Find where the given text appears and provide that cell's center as (x, y) coordinate. 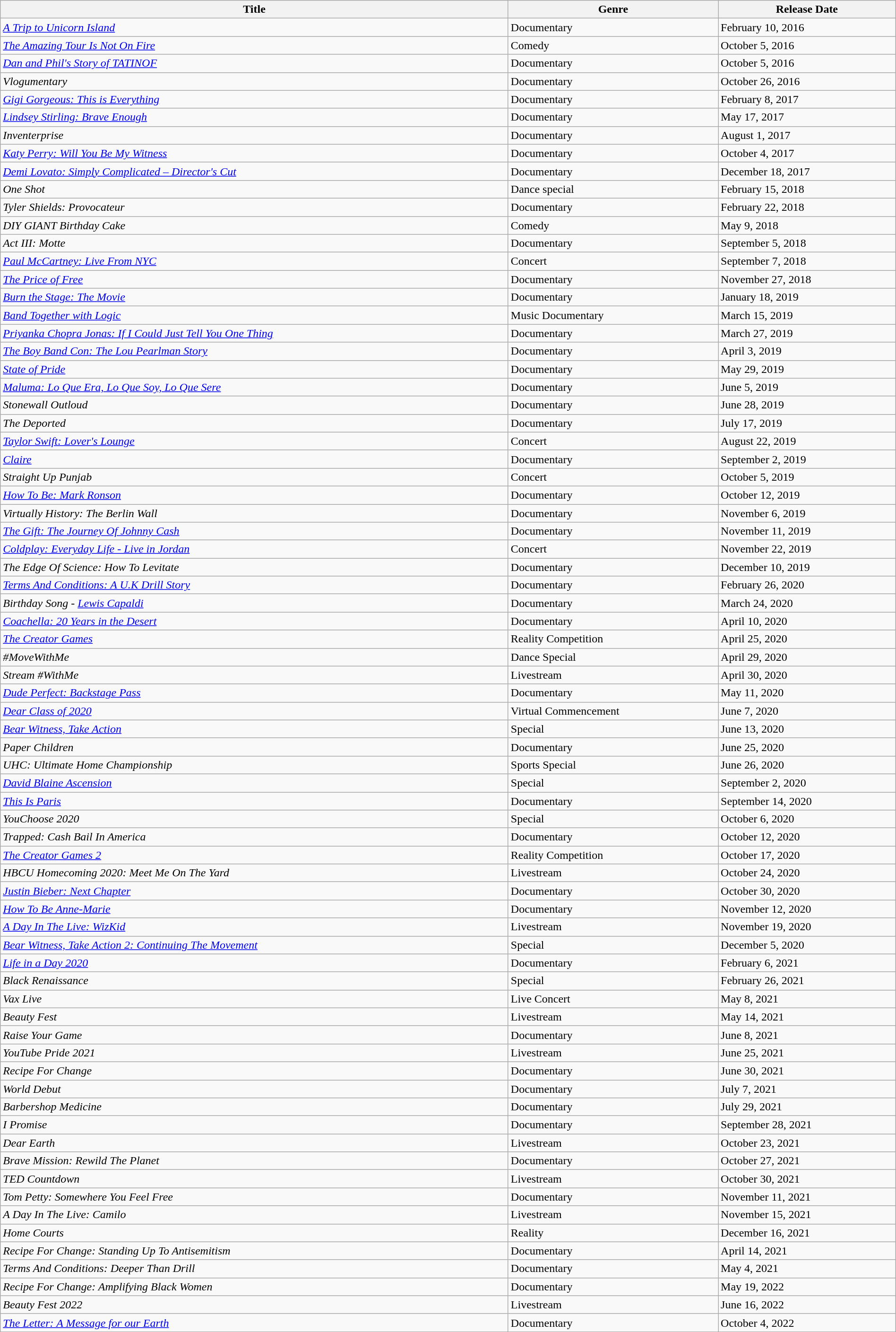
June 16, 2022 (807, 1305)
Bear Witness, Take Action 2: Continuing The Movement (254, 945)
Burn the Stage: The Movie (254, 297)
March 27, 2019 (807, 333)
July 7, 2021 (807, 1089)
May 8, 2021 (807, 999)
Stream #WithMe (254, 675)
Vlogumentary (254, 81)
November 12, 2020 (807, 909)
Beauty Fest (254, 1017)
July 29, 2021 (807, 1107)
October 30, 2021 (807, 1179)
February 15, 2018 (807, 189)
September 14, 2020 (807, 801)
One Shot (254, 189)
Recipe For Change: Standing Up To Antisemitism (254, 1251)
Live Concert (613, 999)
Release Date (807, 9)
Life in a Day 2020 (254, 963)
September 2, 2019 (807, 459)
October 27, 2021 (807, 1161)
May 19, 2022 (807, 1287)
May 14, 2021 (807, 1017)
Brave Mission: Rewild The Planet (254, 1161)
November 27, 2018 (807, 279)
UHC: Ultimate Home Championship (254, 765)
Act III: Motte (254, 243)
August 1, 2017 (807, 135)
YouChoose 2020 (254, 819)
February 26, 2020 (807, 585)
February 22, 2018 (807, 207)
April 29, 2020 (807, 657)
Trapped: Cash Bail In America (254, 837)
How To Be: Mark Ronson (254, 495)
October 6, 2020 (807, 819)
February 8, 2017 (807, 99)
December 16, 2021 (807, 1233)
Genre (613, 9)
October 30, 2020 (807, 891)
September 7, 2018 (807, 261)
June 25, 2021 (807, 1053)
July 17, 2019 (807, 423)
Dear Class of 2020 (254, 711)
March 15, 2019 (807, 315)
October 12, 2020 (807, 837)
The Letter: A Message for our Earth (254, 1323)
November 6, 2019 (807, 513)
October 26, 2016 (807, 81)
Black Renaissance (254, 981)
March 24, 2020 (807, 603)
June 8, 2021 (807, 1035)
Beauty Fest 2022 (254, 1305)
Dear Earth (254, 1143)
DIY GIANT Birthday Cake (254, 225)
TED Countdown (254, 1179)
Terms And Conditions: A U.K Drill Story (254, 585)
May 9, 2018 (807, 225)
The Creator Games (254, 639)
Lindsey Stirling: Brave Enough (254, 117)
June 26, 2020 (807, 765)
February 6, 2021 (807, 963)
HBCU Homecoming 2020: Meet Me On The Yard (254, 873)
World Debut (254, 1089)
David Blaine Ascension (254, 783)
Virtual Commencement (613, 711)
June 28, 2019 (807, 405)
June 13, 2020 (807, 729)
Raise Your Game (254, 1035)
Barbershop Medicine (254, 1107)
#MoveWithMe (254, 657)
February 26, 2021 (807, 981)
Title (254, 9)
Music Documentary (613, 315)
Straight Up Punjab (254, 477)
September 2, 2020 (807, 783)
Katy Perry: Will You Be My Witness (254, 153)
June 25, 2020 (807, 747)
April 25, 2020 (807, 639)
Tyler Shields: Provocateur (254, 207)
Gigi Gorgeous: This is Everything (254, 99)
October 4, 2017 (807, 153)
Paper Children (254, 747)
Stonewall Outloud (254, 405)
September 28, 2021 (807, 1125)
October 23, 2021 (807, 1143)
The Price of Free (254, 279)
Demi Lovato: Simply Complicated – Director's Cut (254, 171)
The Amazing Tour Is Not On Fire (254, 45)
May 29, 2019 (807, 369)
Sports Special (613, 765)
Bear Witness, Take Action (254, 729)
February 10, 2016 (807, 27)
Claire (254, 459)
Virtually History: The Berlin Wall (254, 513)
A Day In The Live: WizKid (254, 927)
October 4, 2022 (807, 1323)
May 11, 2020 (807, 693)
Taylor Swift: Lover's Lounge (254, 441)
November 22, 2019 (807, 549)
The Boy Band Con: The Lou Pearlman Story (254, 351)
October 12, 2019 (807, 495)
Maluma: Lo Que Era, Lo Que Soy, Lo Que Sere (254, 387)
Dude Perfect: Backstage Pass (254, 693)
April 10, 2020 (807, 621)
October 5, 2019 (807, 477)
October 24, 2020 (807, 873)
November 11, 2019 (807, 531)
The Edge Of Science: How To Levitate (254, 567)
Recipe For Change: Amplifying Black Women (254, 1287)
Terms And Conditions: Deeper Than Drill (254, 1269)
Vax Live (254, 999)
Coachella: 20 Years in the Desert (254, 621)
November 19, 2020 (807, 927)
April 14, 2021 (807, 1251)
The Gift: The Journey Of Johnny Cash (254, 531)
Dan and Phil's Story of TATINOF (254, 63)
Recipe For Change (254, 1071)
December 5, 2020 (807, 945)
A Day In The Live: Camilo (254, 1215)
December 10, 2019 (807, 567)
State of Pride (254, 369)
This Is Paris (254, 801)
Band Together with Logic (254, 315)
June 7, 2020 (807, 711)
June 30, 2021 (807, 1071)
The Deported (254, 423)
August 22, 2019 (807, 441)
December 18, 2017 (807, 171)
The Creator Games 2 (254, 855)
How To Be Anne-Marie (254, 909)
May 17, 2017 (807, 117)
YouTube Pride 2021 (254, 1053)
Dance special (613, 189)
September 5, 2018 (807, 243)
Reality (613, 1233)
Birthday Song - Lewis Capaldi (254, 603)
Inventerprise (254, 135)
November 11, 2021 (807, 1197)
Paul McCartney: Live From NYC (254, 261)
Tom Petty: Somewhere You Feel Free (254, 1197)
April 30, 2020 (807, 675)
A Trip to Unicorn Island (254, 27)
May 4, 2021 (807, 1269)
Priyanka Chopra Jonas: If I Could Just Tell You One Thing (254, 333)
January 18, 2019 (807, 297)
Home Courts (254, 1233)
I Promise (254, 1125)
October 17, 2020 (807, 855)
June 5, 2019 (807, 387)
Dance Special (613, 657)
Justin Bieber: Next Chapter (254, 891)
November 15, 2021 (807, 1215)
April 3, 2019 (807, 351)
Coldplay: Everyday Life - Live in Jordan (254, 549)
